Determine the [x, y] coordinate at the center of the cell enclosing the given text.  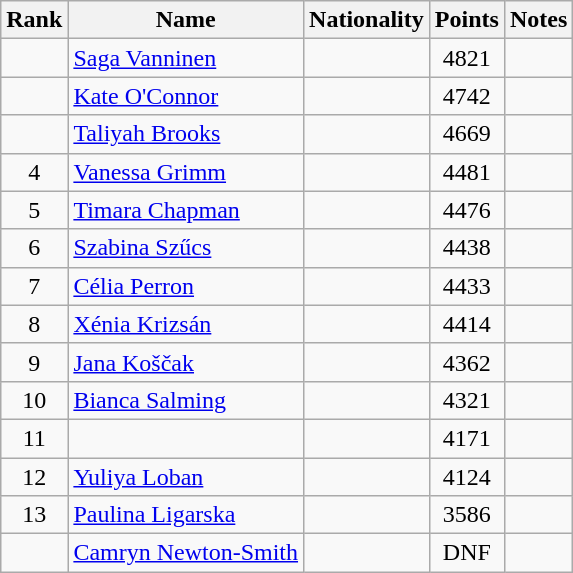
Bianca Salming [186, 400]
Célia Perron [186, 286]
8 [34, 324]
Yuliya Loban [186, 477]
Points [466, 20]
4 [34, 172]
4742 [466, 96]
4821 [466, 58]
Timara Chapman [186, 210]
4476 [466, 210]
9 [34, 362]
7 [34, 286]
Paulina Ligarska [186, 515]
5 [34, 210]
11 [34, 438]
Xénia Krizsán [186, 324]
Camryn Newton-Smith [186, 553]
Notes [538, 20]
6 [34, 248]
4171 [466, 438]
Kate O'Connor [186, 96]
3586 [466, 515]
4481 [466, 172]
4414 [466, 324]
Rank [34, 20]
Jana Koščak [186, 362]
4433 [466, 286]
13 [34, 515]
Name [186, 20]
12 [34, 477]
4362 [466, 362]
Nationality [367, 20]
4124 [466, 477]
4669 [466, 134]
4321 [466, 400]
4438 [466, 248]
Taliyah Brooks [186, 134]
Vanessa Grimm [186, 172]
Saga Vanninen [186, 58]
10 [34, 400]
DNF [466, 553]
Szabina Szűcs [186, 248]
